Return the (X, Y) coordinate for the center point of the cell that contains the specified text.  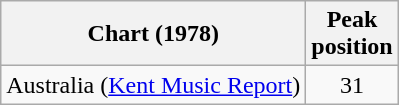
Australia (Kent Music Report) (154, 85)
31 (352, 85)
Chart (1978) (154, 34)
Peakposition (352, 34)
